Return the (X, Y) coordinate for the center point of the cell that contains the specified text.  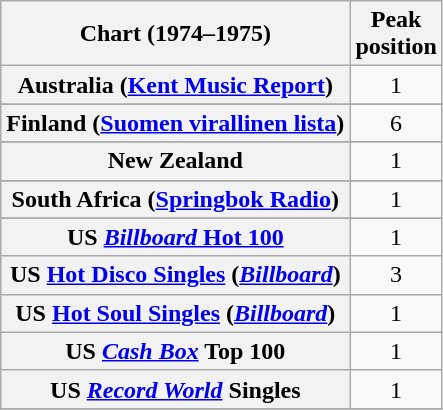
US Record World Singles (176, 389)
6 (396, 123)
3 (396, 275)
New Zealand (176, 161)
Finland (Suomen virallinen lista) (176, 123)
US Hot Disco Singles (Billboard) (176, 275)
Peakposition (396, 34)
South Africa (Springbok Radio) (176, 199)
US Cash Box Top 100 (176, 351)
Australia (Kent Music Report) (176, 85)
Chart (1974–1975) (176, 34)
US Billboard Hot 100 (176, 237)
US Hot Soul Singles (Billboard) (176, 313)
